Search for the cell housing the specified text and yield its [x, y] center coordinate. 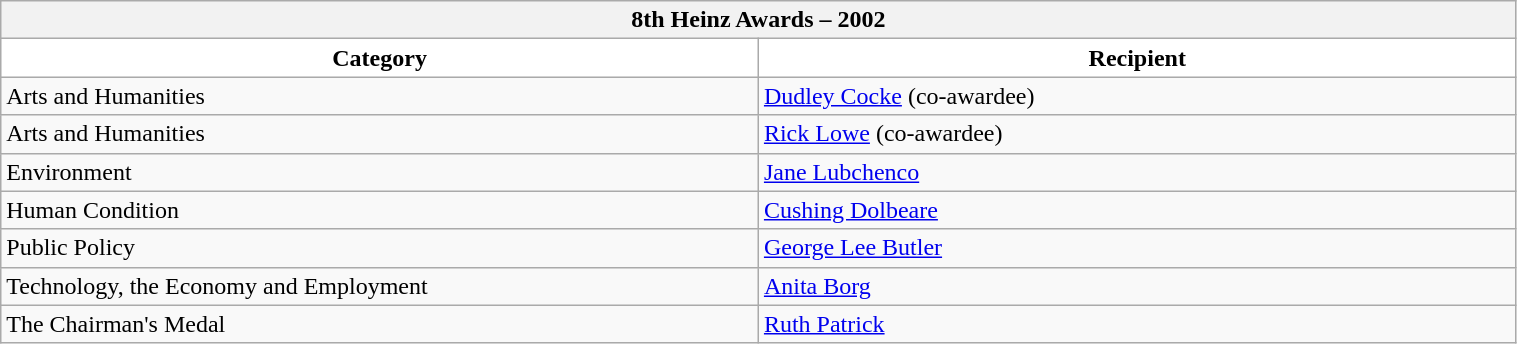
8th Heinz Awards – 2002 [758, 20]
Dudley Cocke (co-awardee) [1137, 96]
Rick Lowe (co-awardee) [1137, 134]
Recipient [1137, 58]
Technology, the Economy and Employment [380, 286]
The Chairman's Medal [380, 324]
George Lee Butler [1137, 248]
Category [380, 58]
Jane Lubchenco [1137, 172]
Human Condition [380, 210]
Ruth Patrick [1137, 324]
Environment [380, 172]
Public Policy [380, 248]
Cushing Dolbeare [1137, 210]
Anita Borg [1137, 286]
